Return the (X, Y) coordinate for the center point of the cell that contains the specified text.  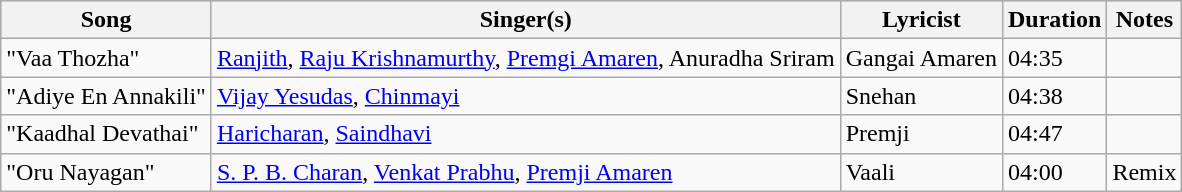
Snehan (921, 96)
Premji (921, 134)
"Adiye En Annakili" (106, 96)
Gangai Amaren (921, 58)
Song (106, 20)
Vijay Yesudas, Chinmayi (526, 96)
Singer(s) (526, 20)
"Vaa Thozha" (106, 58)
Duration (1054, 20)
Lyricist (921, 20)
04:38 (1054, 96)
S. P. B. Charan, Venkat Prabhu, Premji Amaren (526, 172)
Vaali (921, 172)
"Oru Nayagan" (106, 172)
"Kaadhal Devathai" (106, 134)
Remix (1144, 172)
Notes (1144, 20)
04:35 (1054, 58)
04:47 (1054, 134)
04:00 (1054, 172)
Haricharan, Saindhavi (526, 134)
Ranjith, Raju Krishnamurthy, Premgi Amaren, Anuradha Sriram (526, 58)
